For the text-containing cell, return its midpoint in [X, Y] coordinate format. 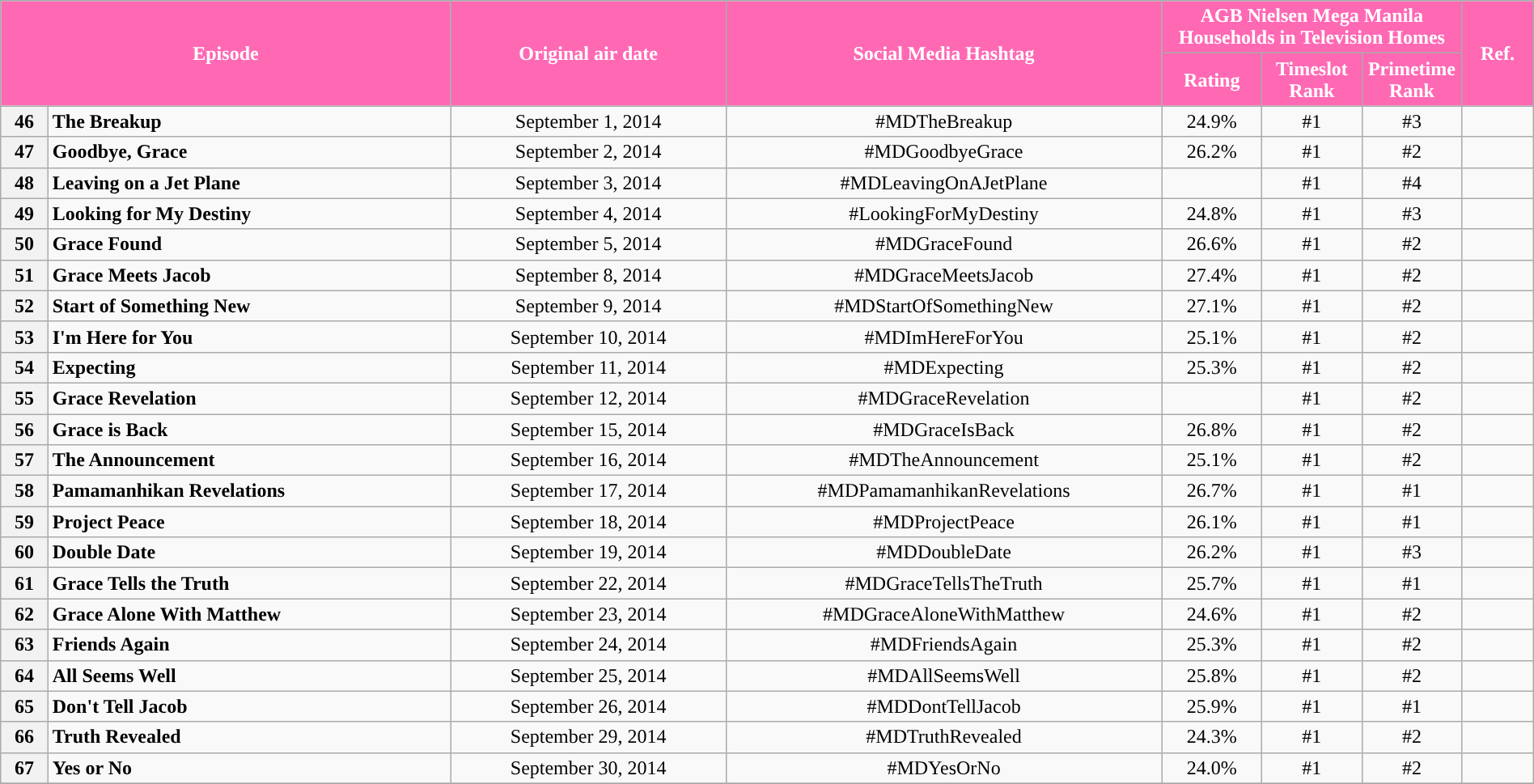
September 30, 2014 [588, 768]
September 5, 2014 [588, 244]
#MDProjectPeace [943, 522]
25.9% [1212, 706]
September 12, 2014 [588, 398]
53 [24, 337]
26.7% [1212, 491]
#MDYesOrNo [943, 768]
September 18, 2014 [588, 522]
AGB Nielsen Mega Manila Households in Television Homes [1312, 28]
#4 [1412, 183]
24.0% [1212, 768]
67 [24, 768]
Rating [1212, 79]
58 [24, 491]
60 [24, 553]
#MDGraceFound [943, 244]
I'm Here for You [249, 337]
#MDPamamanhikanRevelations [943, 491]
26.1% [1212, 522]
27.1% [1212, 306]
September 29, 2014 [588, 737]
50 [24, 244]
24.8% [1212, 214]
Grace Meets Jacob [249, 275]
24.9% [1212, 121]
52 [24, 306]
Grace Found [249, 244]
64 [24, 676]
Grace Revelation [249, 398]
#MDGraceRevelation [943, 398]
#MDTheAnnouncement [943, 460]
Double Date [249, 553]
57 [24, 460]
Expecting [249, 367]
26.6% [1212, 244]
55 [24, 398]
September 8, 2014 [588, 275]
September 1, 2014 [588, 121]
#LookingForMyDestiny [943, 214]
26.8% [1212, 430]
The Announcement [249, 460]
47 [24, 152]
September 17, 2014 [588, 491]
#MDFriendsAgain [943, 645]
Timeslot Rank [1312, 79]
Pamamanhikan Revelations [249, 491]
#MDGraceIsBack [943, 430]
September 25, 2014 [588, 676]
September 24, 2014 [588, 645]
Project Peace [249, 522]
Grace Tells the Truth [249, 583]
#MDTruthRevealed [943, 737]
62 [24, 614]
September 3, 2014 [588, 183]
25.8% [1212, 676]
September 4, 2014 [588, 214]
51 [24, 275]
#MDGraceAloneWithMatthew [943, 614]
59 [24, 522]
#MDStartOfSomethingNew [943, 306]
Leaving on a Jet Plane [249, 183]
#MDLeavingOnAJetPlane [943, 183]
#MDTheBreakup [943, 121]
September 19, 2014 [588, 553]
Yes or No [249, 768]
66 [24, 737]
September 16, 2014 [588, 460]
27.4% [1212, 275]
Start of Something New [249, 306]
September 23, 2014 [588, 614]
Original air date [588, 53]
48 [24, 183]
Friends Again [249, 645]
49 [24, 214]
46 [24, 121]
September 9, 2014 [588, 306]
September 11, 2014 [588, 367]
56 [24, 430]
September 22, 2014 [588, 583]
Primetime Rank [1412, 79]
Truth Revealed [249, 737]
#MDDoubleDate [943, 553]
63 [24, 645]
Social Media Hashtag [943, 53]
The Breakup [249, 121]
September 26, 2014 [588, 706]
#MDExpecting [943, 367]
Don't Tell Jacob [249, 706]
#MDGraceMeetsJacob [943, 275]
Looking for My Destiny [249, 214]
24.6% [1212, 614]
Episode [226, 53]
#MDGoodbyeGrace [943, 152]
65 [24, 706]
Grace is Back [249, 430]
25.7% [1212, 583]
Ref. [1498, 53]
#MDImHereForYou [943, 337]
Grace Alone With Matthew [249, 614]
#MDGraceTellsTheTruth [943, 583]
61 [24, 583]
24.3% [1212, 737]
September 2, 2014 [588, 152]
September 15, 2014 [588, 430]
#MDAllSeemsWell [943, 676]
#MDDontTellJacob [943, 706]
All Seems Well [249, 676]
September 10, 2014 [588, 337]
Goodbye, Grace [249, 152]
54 [24, 367]
